From the cell containing the given text, extract its center point as (x, y) coordinate. 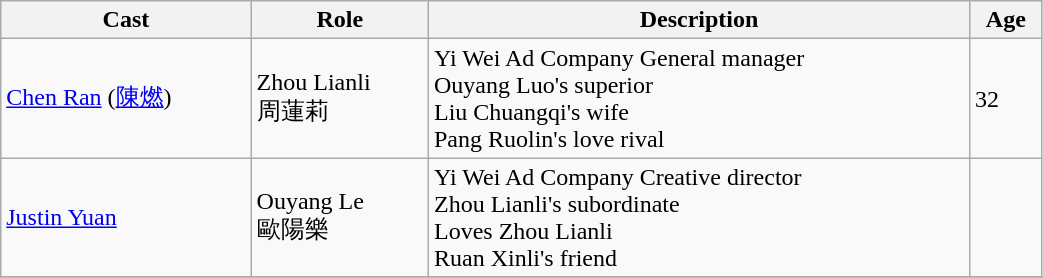
Yi Wei Ad Company General managerOuyang Luo's superiorLiu Chuangqi's wifePang Ruolin's love rival (698, 98)
Description (698, 20)
Yi Wei Ad Company Creative directorZhou Lianli's subordinateLoves Zhou LianliRuan Xinli's friend (698, 218)
Chen Ran (陳燃) (126, 98)
32 (1006, 98)
Age (1006, 20)
Justin Yuan (126, 218)
Role (340, 20)
Zhou Lianli周蓮莉 (340, 98)
Cast (126, 20)
Ouyang Le歐陽樂 (340, 218)
